Locate the cell with the specified text and output its [X, Y] center coordinate. 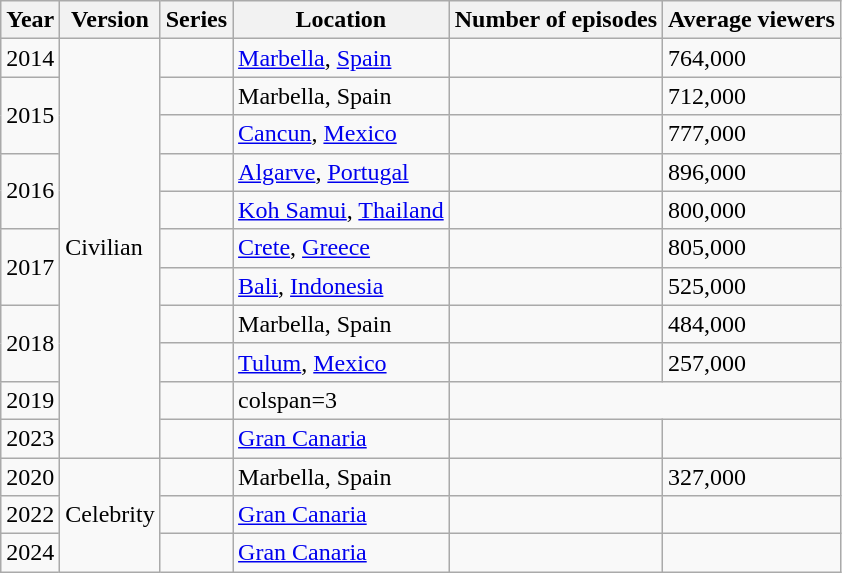
2019 [30, 400]
484,000 [752, 324]
2023 [30, 438]
327,000 [752, 477]
764,000 [752, 58]
896,000 [752, 172]
525,000 [752, 286]
Number of episodes [556, 20]
Bali, Indonesia [342, 286]
712,000 [752, 96]
257,000 [752, 362]
777,000 [752, 134]
Civilian [110, 248]
2024 [30, 553]
2018 [30, 343]
Average viewers [752, 20]
Cancun, Mexico [342, 134]
2016 [30, 191]
2022 [30, 515]
Series [196, 20]
800,000 [752, 210]
2014 [30, 58]
Algarve, Portugal [342, 172]
Crete, Greece [342, 248]
Year [30, 20]
Koh Samui, Thailand [342, 210]
colspan=3 [342, 400]
Version [110, 20]
2020 [30, 477]
Tulum, Mexico [342, 362]
Location [342, 20]
2015 [30, 115]
805,000 [752, 248]
2017 [30, 267]
Celebrity [110, 515]
